Locate the cell with the specified text and output its [X, Y] center coordinate. 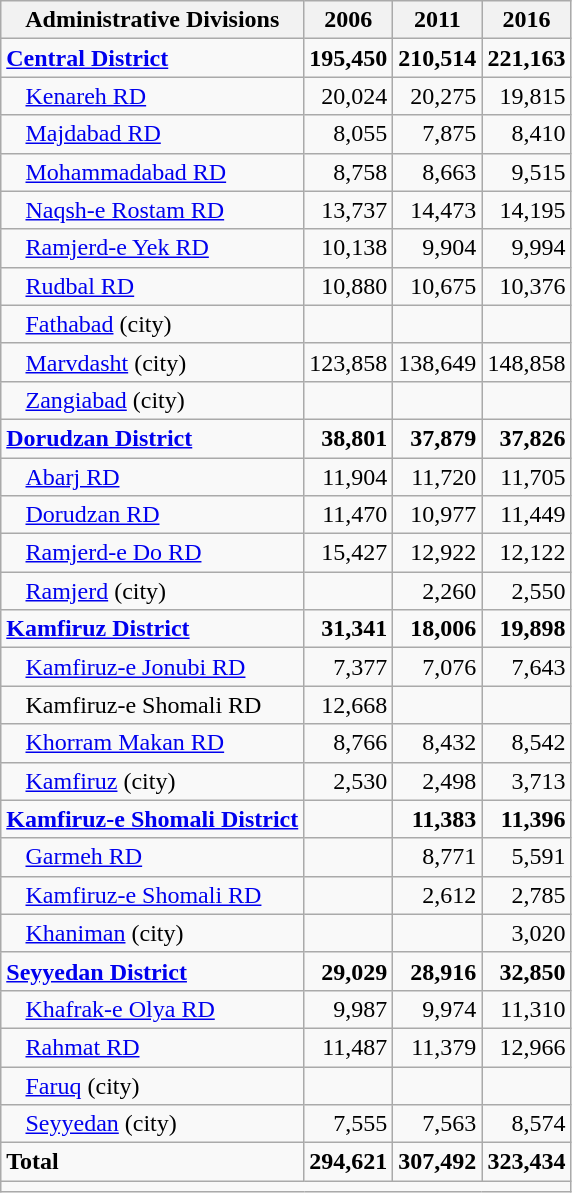
2,550 [526, 591]
323,434 [526, 1162]
8,574 [526, 1124]
7,643 [526, 667]
11,487 [348, 1047]
294,621 [348, 1162]
Abarj RD [152, 477]
37,879 [438, 438]
221,163 [526, 58]
9,974 [438, 1009]
11,379 [438, 1047]
Ramjerd-e Yek RD [152, 248]
37,826 [526, 438]
Marvdasht (city) [152, 362]
12,668 [348, 705]
12,122 [526, 553]
123,858 [348, 362]
Central District [152, 58]
Seyyedan District [152, 971]
Seyyedan (city) [152, 1124]
14,473 [438, 210]
Kamfiruz (city) [152, 781]
11,310 [526, 1009]
Fathabad (city) [152, 324]
Majdabad RD [152, 134]
11,904 [348, 477]
8,432 [438, 743]
9,515 [526, 172]
10,977 [438, 515]
Mohammadabad RD [152, 172]
Kamfiruz District [152, 629]
2,260 [438, 591]
Naqsh-e Rostam RD [152, 210]
Zangiabad (city) [152, 400]
11,449 [526, 515]
12,966 [526, 1047]
7,875 [438, 134]
20,275 [438, 96]
148,858 [526, 362]
Khorram Makan RD [152, 743]
11,470 [348, 515]
7,076 [438, 667]
195,450 [348, 58]
38,801 [348, 438]
Ramjerd-e Do RD [152, 553]
7,555 [348, 1124]
11,396 [526, 819]
29,029 [348, 971]
8,663 [438, 172]
2,612 [438, 895]
Kamfiruz-e Jonubi RD [152, 667]
Khafrak-e Olya RD [152, 1009]
Kamfiruz-e Shomali District [152, 819]
7,377 [348, 667]
3,713 [526, 781]
8,771 [438, 857]
11,720 [438, 477]
Ramjerd (city) [152, 591]
Dorudzan RD [152, 515]
8,766 [348, 743]
5,591 [526, 857]
2006 [348, 20]
20,024 [348, 96]
Faruq (city) [152, 1085]
Total [152, 1162]
10,675 [438, 286]
10,880 [348, 286]
2011 [438, 20]
3,020 [526, 933]
2,498 [438, 781]
Kenareh RD [152, 96]
Rahmat RD [152, 1047]
10,138 [348, 248]
138,649 [438, 362]
2,785 [526, 895]
19,815 [526, 96]
8,410 [526, 134]
9,994 [526, 248]
10,376 [526, 286]
14,195 [526, 210]
31,341 [348, 629]
8,542 [526, 743]
307,492 [438, 1162]
12,922 [438, 553]
11,383 [438, 819]
11,705 [526, 477]
32,850 [526, 971]
Rudbal RD [152, 286]
15,427 [348, 553]
13,737 [348, 210]
18,006 [438, 629]
8,758 [348, 172]
Administrative Divisions [152, 20]
28,916 [438, 971]
8,055 [348, 134]
9,987 [348, 1009]
Dorudzan District [152, 438]
7,563 [438, 1124]
2,530 [348, 781]
19,898 [526, 629]
2016 [526, 20]
Khaniman (city) [152, 933]
9,904 [438, 248]
Garmeh RD [152, 857]
210,514 [438, 58]
